Detect which cell encompasses the target text, then output its (X, Y) center coordinate. 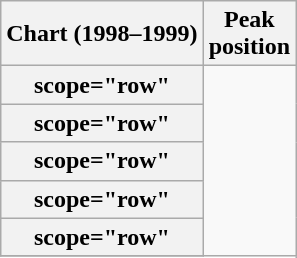
Peakposition (249, 34)
Chart (1998–1999) (102, 34)
